Extract the [X, Y] coordinate from the center of the cell holding the provided text.  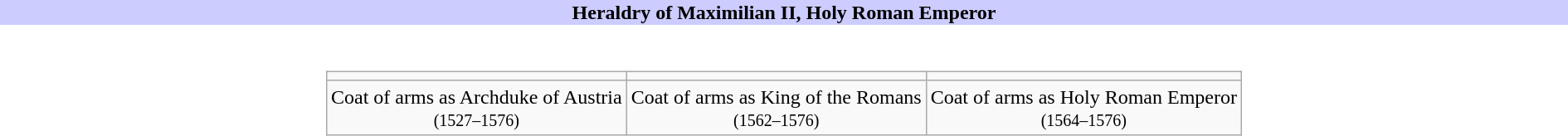
Coat of arms as Holy Roman Emperor(1564–1576) [1083, 108]
Coat of arms as Archduke of Austria(1527–1576) [476, 108]
Heraldry of Maximilian II, Holy Roman Emperor [784, 12]
Coat of arms as King of the Romans(1562–1576) [777, 108]
